From the cell containing the given text, extract its center point as [X, Y] coordinate. 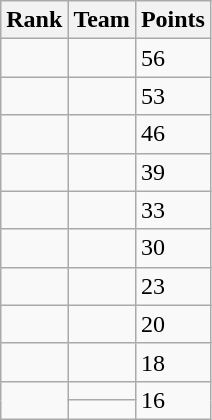
16 [172, 400]
Points [172, 20]
33 [172, 210]
20 [172, 324]
23 [172, 286]
30 [172, 248]
53 [172, 96]
39 [172, 172]
46 [172, 134]
Team [102, 20]
Rank [34, 20]
56 [172, 58]
18 [172, 362]
